Output the [X, Y] coordinate of the center of the cell containing the given text.  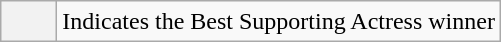
Indicates the Best Supporting Actress winner [279, 22]
